Provide the [x, y] coordinate of the cell's center where the given text is located.  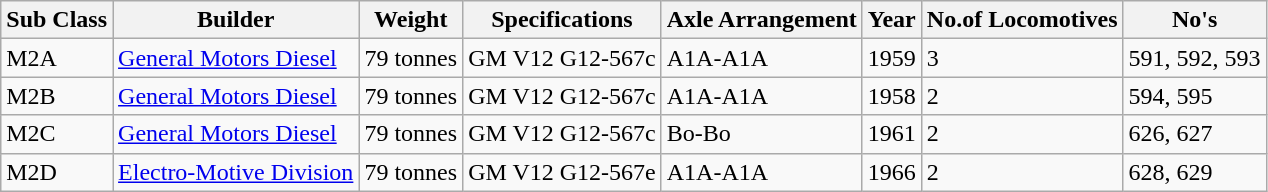
Bo-Bo [762, 134]
Sub Class [57, 20]
M2D [57, 172]
Specifications [562, 20]
Builder [236, 20]
GM V12 G12-567e [562, 172]
Electro-Motive Division [236, 172]
3 [1022, 58]
M2B [57, 96]
1966 [892, 172]
No.of Locomotives [1022, 20]
594, 595 [1194, 96]
Weight [411, 20]
M2A [57, 58]
M2C [57, 134]
591, 592, 593 [1194, 58]
Axle Arrangement [762, 20]
1958 [892, 96]
Year [892, 20]
628, 629 [1194, 172]
No's [1194, 20]
626, 627 [1194, 134]
1961 [892, 134]
1959 [892, 58]
